Output the [X, Y] coordinate of the center of the cell containing the given text.  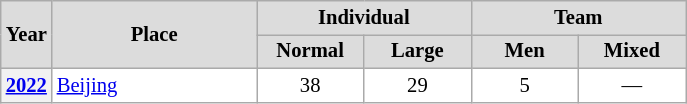
Year [26, 34]
2022 [26, 85]
Normal [310, 51]
29 [418, 85]
Large [418, 51]
5 [524, 85]
Team [578, 17]
— [632, 85]
Individual [363, 17]
Beijing [154, 85]
Place [154, 34]
Mixed [632, 51]
Men [524, 51]
38 [310, 85]
